Find where the given text appears and provide that cell's center as [X, Y] coordinate. 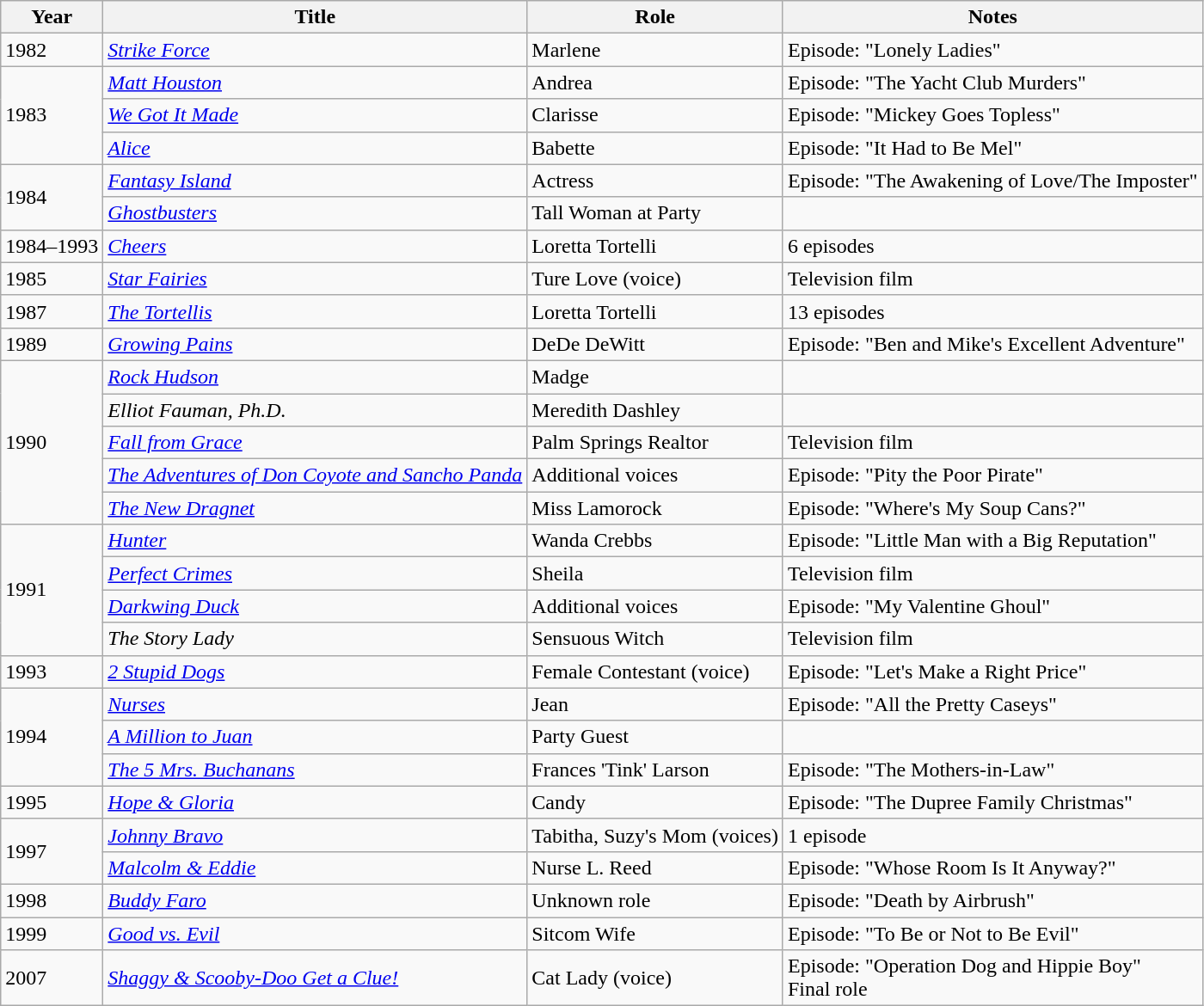
1998 [52, 900]
Episode: "Ben and Mike's Excellent Adventure" [992, 344]
Unknown role [655, 900]
2007 [52, 978]
Fall from Grace [315, 443]
Notes [992, 17]
A Million to Juan [315, 737]
Elliot Fauman, Ph.D. [315, 410]
Alice [315, 148]
1 episode [992, 835]
1987 [52, 311]
1993 [52, 672]
Episode: "Little Man with a Big Reputation" [992, 541]
Episode: "Death by Airbrush" [992, 900]
Growing Pains [315, 344]
Ture Love (voice) [655, 279]
Title [315, 17]
Clarisse [655, 115]
Babette [655, 148]
The Story Lady [315, 639]
1984–1993 [52, 246]
1999 [52, 933]
Perfect Crimes [315, 574]
Shaggy & Scooby-Doo Get a Clue! [315, 978]
6 episodes [992, 246]
Candy [655, 802]
Matt Houston [315, 83]
Tall Woman at Party [655, 213]
Female Contestant (voice) [655, 672]
Episode: "The Awakening of Love/The Imposter" [992, 181]
Year [52, 17]
Cat Lady (voice) [655, 978]
Meredith Dashley [655, 410]
Episode: "My Valentine Ghoul" [992, 606]
1982 [52, 50]
1994 [52, 737]
Ghostbusters [315, 213]
1984 [52, 197]
Frances 'Tink' Larson [655, 770]
Episode: "All the Pretty Caseys" [992, 704]
Marlene [655, 50]
Episode: "Lonely Ladies" [992, 50]
Nurse L. Reed [655, 868]
Episode: "Where's My Soup Cans?" [992, 508]
Jean [655, 704]
Episode: "To Be or Not to Be Evil" [992, 933]
Andrea [655, 83]
Cheers [315, 246]
Episode: "The Yacht Club Murders" [992, 83]
1991 [52, 590]
Party Guest [655, 737]
Hunter [315, 541]
Sensuous Witch [655, 639]
Role [655, 17]
The New Dragnet [315, 508]
We Got It Made [315, 115]
Madge [655, 377]
Sheila [655, 574]
1989 [52, 344]
Actress [655, 181]
Episode: "Whose Room Is It Anyway?" [992, 868]
1997 [52, 851]
Malcolm & Eddie [315, 868]
Episode: "Mickey Goes Topless" [992, 115]
1983 [52, 115]
Episode: "Pity the Poor Pirate" [992, 475]
13 episodes [992, 311]
Tabitha, Suzy's Mom (voices) [655, 835]
Hope & Gloria [315, 802]
Fantasy Island [315, 181]
Strike Force [315, 50]
Episode: "Let's Make a Right Price" [992, 672]
Episode: "It Had to Be Mel" [992, 148]
Episode: "The Dupree Family Christmas" [992, 802]
Good vs. Evil [315, 933]
Darkwing Duck [315, 606]
2 Stupid Dogs [315, 672]
1990 [52, 442]
Episode: "The Mothers-in-Law" [992, 770]
Miss Lamorock [655, 508]
DeDe DeWitt [655, 344]
Episode: "Operation Dog and Hippie Boy"Final role [992, 978]
Palm Springs Realtor [655, 443]
1985 [52, 279]
The Adventures of Don Coyote and Sancho Panda [315, 475]
Sitcom Wife [655, 933]
Buddy Faro [315, 900]
The 5 Mrs. Buchanans [315, 770]
Johnny Bravo [315, 835]
The Tortellis [315, 311]
Star Fairies [315, 279]
Nurses [315, 704]
1995 [52, 802]
Wanda Crebbs [655, 541]
Rock Hudson [315, 377]
